Search for the cell housing the specified text and yield its [X, Y] center coordinate. 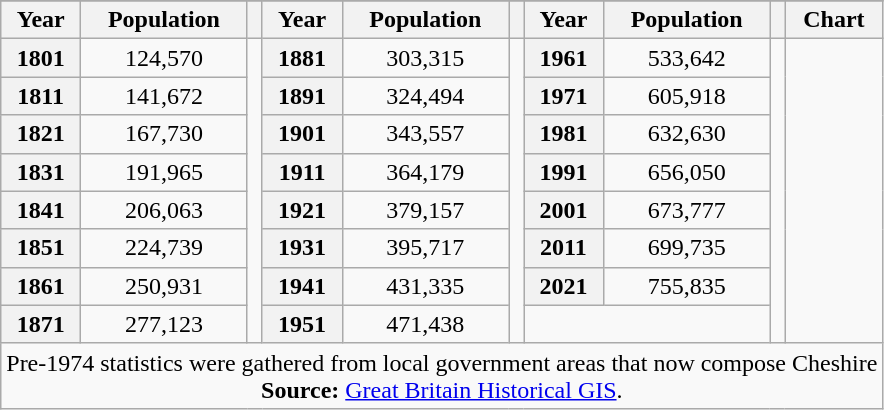
141,672 [164, 96]
364,179 [426, 172]
343,557 [426, 134]
1831 [41, 172]
656,050 [686, 172]
1911 [302, 172]
673,777 [686, 210]
1801 [41, 58]
1991 [564, 172]
471,438 [426, 324]
605,918 [686, 96]
1901 [302, 134]
632,630 [686, 134]
395,717 [426, 248]
324,494 [426, 96]
191,965 [164, 172]
2021 [564, 286]
1931 [302, 248]
250,931 [164, 286]
Pre-1974 statistics were gathered from local government areas that now compose CheshireSource: Great Britain Historical GIS. [442, 376]
2001 [564, 210]
1971 [564, 96]
755,835 [686, 286]
1871 [41, 324]
Chart [834, 20]
1981 [564, 134]
699,735 [686, 248]
303,315 [426, 58]
167,730 [164, 134]
1821 [41, 134]
224,739 [164, 248]
124,570 [164, 58]
1921 [302, 210]
1881 [302, 58]
533,642 [686, 58]
379,157 [426, 210]
1851 [41, 248]
1951 [302, 324]
431,335 [426, 286]
1891 [302, 96]
1841 [41, 210]
1861 [41, 286]
2011 [564, 248]
1961 [564, 58]
1941 [302, 286]
206,063 [164, 210]
1811 [41, 96]
277,123 [164, 324]
